From the cell containing the given text, extract its center point as (X, Y) coordinate. 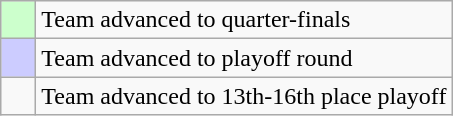
Team advanced to 13th-16th place playoff (244, 96)
Team advanced to playoff round (244, 58)
Team advanced to quarter-finals (244, 20)
